Return (x, y) of the center of cell containing provided text 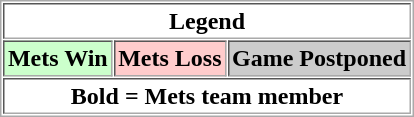
Mets Loss (170, 58)
Mets Win (58, 58)
Legend (206, 21)
Bold = Mets team member (206, 96)
Game Postponed (320, 58)
